Identify which cell holds the provided text, then report its [x, y] central coordinate. 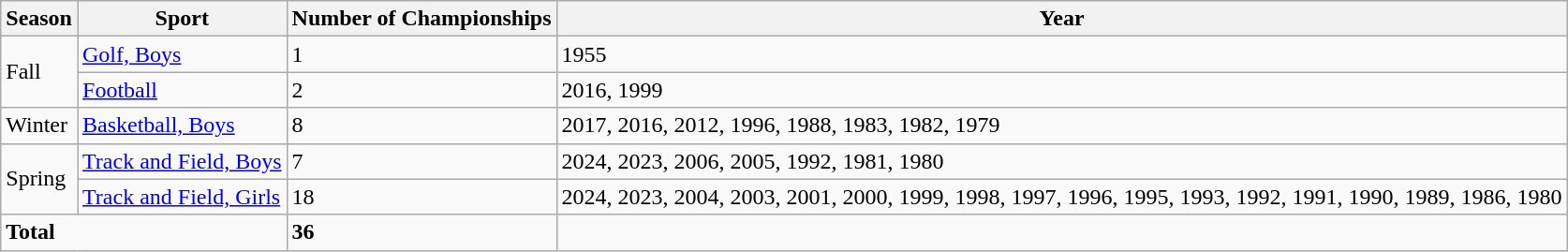
2017, 2016, 2012, 1996, 1988, 1983, 1982, 1979 [1062, 126]
8 [422, 126]
Basketball, Boys [182, 126]
Football [182, 90]
2024, 2023, 2006, 2005, 1992, 1981, 1980 [1062, 161]
Fall [39, 72]
2024, 2023, 2004, 2003, 2001, 2000, 1999, 1998, 1997, 1996, 1995, 1993, 1992, 1991, 1990, 1989, 1986, 1980 [1062, 197]
Number of Championships [422, 19]
7 [422, 161]
18 [422, 197]
36 [422, 232]
Winter [39, 126]
Season [39, 19]
2016, 1999 [1062, 90]
Track and Field, Boys [182, 161]
Track and Field, Girls [182, 197]
Golf, Boys [182, 54]
Sport [182, 19]
Spring [39, 179]
Total [144, 232]
1 [422, 54]
Year [1062, 19]
1955 [1062, 54]
2 [422, 90]
